Return (X, Y) of the center of cell containing provided text 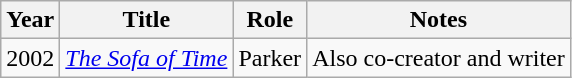
Role (270, 20)
Parker (270, 58)
Notes (439, 20)
Year (30, 20)
2002 (30, 58)
Also co-creator and writer (439, 58)
Title (146, 20)
The Sofa of Time (146, 58)
